Pinpoint the cell where the given text exists, returning its [x, y] midpoint coordinate. 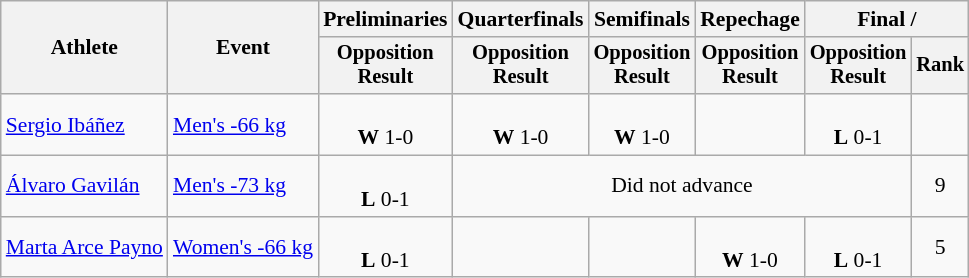
Men's -66 kg [243, 124]
Repechage [750, 19]
Preliminaries [385, 19]
Women's -66 kg [243, 248]
Athlete [84, 48]
Men's -73 kg [243, 186]
Marta Arce Payno [84, 248]
Rank [940, 66]
Semifinals [642, 19]
Did not advance [682, 186]
Sergio Ibáñez [84, 124]
5 [940, 248]
Final / [887, 19]
Álvaro Gavilán [84, 186]
Event [243, 48]
Quarterfinals [521, 19]
9 [940, 186]
